Capture the cell that displays the provided text and extract its (X, Y) central coordinate. 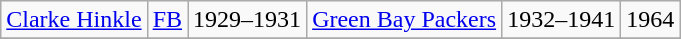
1932–1941 (562, 20)
Green Bay Packers (404, 20)
1964 (650, 20)
Clarke Hinkle (74, 20)
FB (167, 20)
1929–1931 (248, 20)
